Identify which cell holds the provided text, then report its [x, y] central coordinate. 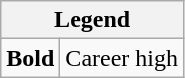
Legend [92, 20]
Career high [122, 58]
Bold [30, 58]
